Return the (x, y) coordinate for the center point of the cell that contains the specified text.  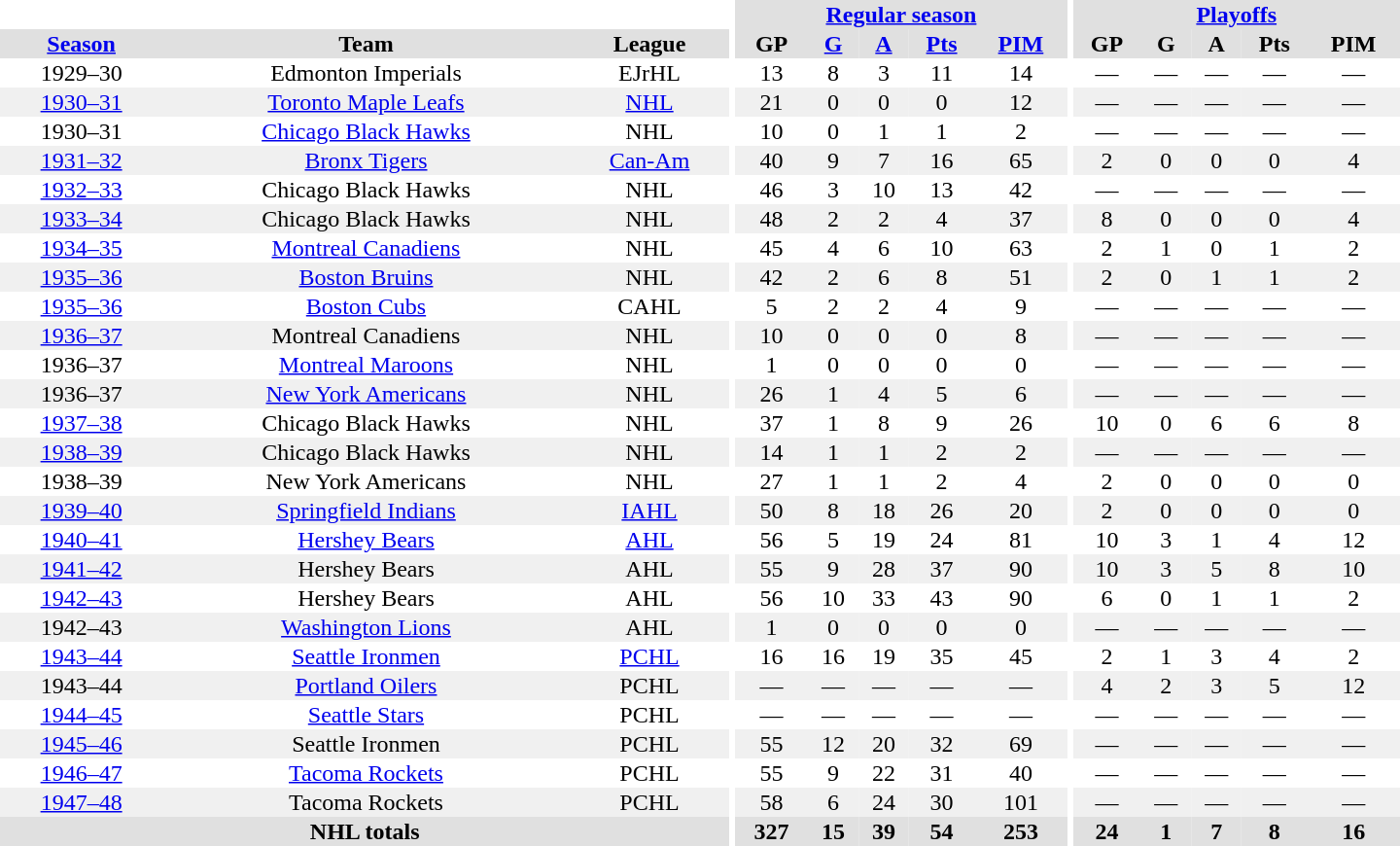
48 (772, 219)
IAHL (649, 511)
65 (1021, 160)
1939–40 (82, 511)
18 (884, 511)
1947–48 (82, 802)
Springfield Indians (366, 511)
46 (772, 190)
63 (1021, 248)
327 (772, 831)
69 (1021, 744)
28 (884, 569)
43 (941, 598)
51 (1021, 277)
Bronx Tigers (366, 160)
1937–38 (82, 423)
21 (772, 102)
Washington Lions (366, 627)
Portland Oilers (366, 686)
22 (884, 773)
30 (941, 802)
Edmonton Imperials (366, 73)
EJrHL (649, 73)
1931–32 (82, 160)
81 (1021, 540)
11 (941, 73)
Montreal Maroons (366, 365)
33 (884, 598)
1934–35 (82, 248)
1932–33 (82, 190)
101 (1021, 802)
58 (772, 802)
1941–42 (82, 569)
27 (772, 481)
NHL totals (365, 831)
39 (884, 831)
15 (833, 831)
32 (941, 744)
Playoffs (1237, 15)
1940–41 (82, 540)
1944–45 (82, 715)
Seattle Stars (366, 715)
Regular season (901, 15)
253 (1021, 831)
Season (82, 44)
Boston Bruins (366, 277)
50 (772, 511)
Toronto Maple Leafs (366, 102)
1946–47 (82, 773)
Can-Am (649, 160)
1933–34 (82, 219)
1945–46 (82, 744)
Boston Cubs (366, 306)
31 (941, 773)
Team (366, 44)
35 (941, 656)
54 (941, 831)
CAHL (649, 306)
1929–30 (82, 73)
League (649, 44)
